Identify which cell holds the provided text, then report its [X, Y] central coordinate. 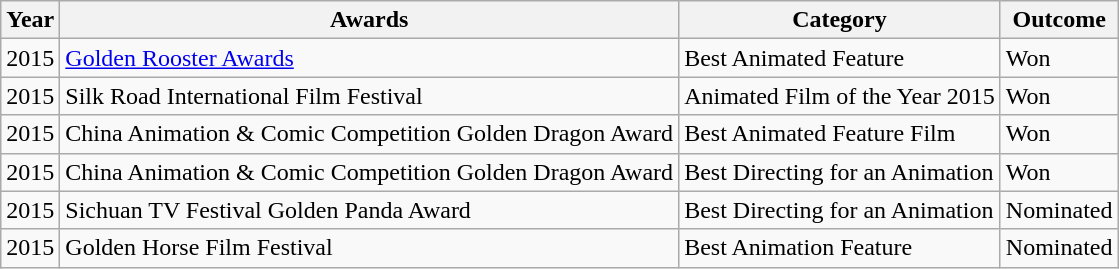
Golden Horse Film Festival [370, 248]
Sichuan TV Festival Golden Panda Award [370, 210]
Awards [370, 20]
Animated Film of the Year 2015 [840, 96]
Category [840, 20]
Year [30, 20]
Best Animated Feature Film [840, 134]
Best Animation Feature [840, 248]
Outcome [1059, 20]
Best Animated Feature [840, 58]
Silk Road International Film Festival [370, 96]
Golden Rooster Awards [370, 58]
